Locate the cell with the specified text and output its [X, Y] center coordinate. 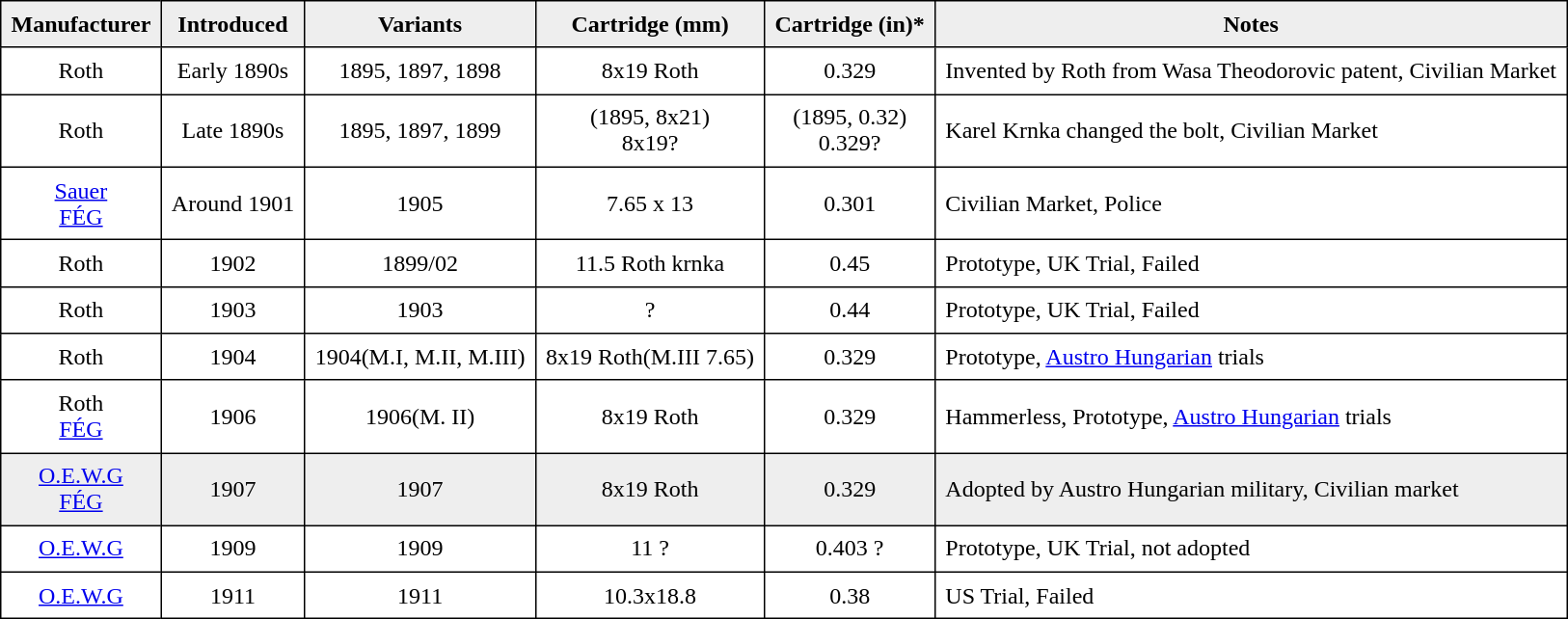
Prototype, UK Trial, not adopted [1252, 550]
11 ? [650, 550]
1906 [231, 417]
Variants [419, 24]
0.38 [849, 596]
(1895, 8x21)8x19? [650, 131]
1895, 1897, 1898 [419, 71]
Early 1890s [231, 71]
1895, 1897, 1899 [419, 131]
0.45 [849, 263]
Prototype, Austro Hungarian trials [1252, 357]
Civilian Market, Police [1252, 204]
7.65 x 13 [650, 204]
Manufacturer [80, 24]
Notes [1252, 24]
RothFÉG [80, 417]
1904 [231, 357]
SauerFÉG [80, 204]
Karel Krnka changed the bolt, Civilian Market [1252, 131]
1904(M.I, M.II, M.III) [419, 357]
(1895, 0.32)0.329? [849, 131]
1905 [419, 204]
0.44 [849, 310]
Hammerless, Prototype, Austro Hungarian trials [1252, 417]
Late 1890s [231, 131]
0.403 ? [849, 550]
? [650, 310]
US Trial, Failed [1252, 596]
Introduced [231, 24]
Adopted by Austro Hungarian military, Civilian market [1252, 490]
Cartridge (mm) [650, 24]
1906(M. II) [419, 417]
O.E.W.GFÉG [80, 490]
Invented by Roth from Wasa Theodorovic patent, Civilian Market [1252, 71]
Around 1901 [231, 204]
8x19 Roth(M.III 7.65) [650, 357]
1902 [231, 263]
1899/02 [419, 263]
11.5 Roth krnka [650, 263]
0.301 [849, 204]
10.3x18.8 [650, 596]
Cartridge (in)* [849, 24]
